Capture the cell that displays the provided text and extract its (x, y) central coordinate. 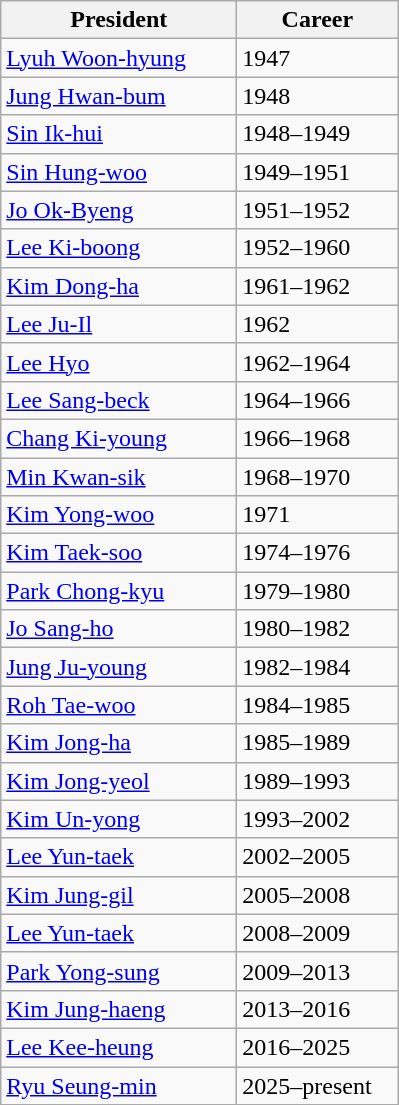
Jung Hwan-bum (119, 96)
Chang Ki-young (119, 438)
1966–1968 (318, 438)
Min Kwan-sik (119, 477)
1961–1962 (318, 286)
2013–2016 (318, 1009)
2005–2008 (318, 895)
Lyuh Woon-hyung (119, 58)
1962–1964 (318, 362)
1982–1984 (318, 667)
Career (318, 20)
Kim Jung-haeng (119, 1009)
Kim Taek-soo (119, 553)
1984–1985 (318, 705)
1985–1989 (318, 743)
Roh Tae-woo (119, 705)
Jo Ok-Byeng (119, 210)
Kim Jong-yeol (119, 781)
Ryu Seung-min (119, 1085)
Kim Jung-gil (119, 895)
1948–1949 (318, 134)
1974–1976 (318, 553)
1989–1993 (318, 781)
1971 (318, 515)
Kim Yong-woo (119, 515)
Lee Ki-boong (119, 248)
1947 (318, 58)
Park Chong-kyu (119, 591)
Park Yong-sung (119, 971)
Lee Ju-Il (119, 324)
Jung Ju-young (119, 667)
1979–1980 (318, 591)
2009–2013 (318, 971)
1951–1952 (318, 210)
2025–present (318, 1085)
1964–1966 (318, 400)
Kim Jong-ha (119, 743)
Kim Un-yong (119, 819)
Lee Hyo (119, 362)
1968–1970 (318, 477)
2016–2025 (318, 1047)
Sin Hung-woo (119, 172)
1993–2002 (318, 819)
2002–2005 (318, 857)
Sin Ik-hui (119, 134)
Jo Sang-ho (119, 629)
1980–1982 (318, 629)
2008–2009 (318, 933)
1962 (318, 324)
Kim Dong-ha (119, 286)
1948 (318, 96)
1952–1960 (318, 248)
President (119, 20)
1949–1951 (318, 172)
Lee Sang-beck (119, 400)
Lee Kee-heung (119, 1047)
